Extract the (x, y) coordinate from the center of the cell holding the provided text.  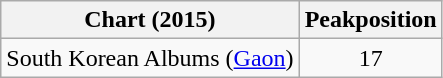
Peakposition (370, 20)
17 (370, 58)
Chart (2015) (150, 20)
South Korean Albums (Gaon) (150, 58)
